Provide the [x, y] coordinate of the cell's center where the given text is located.  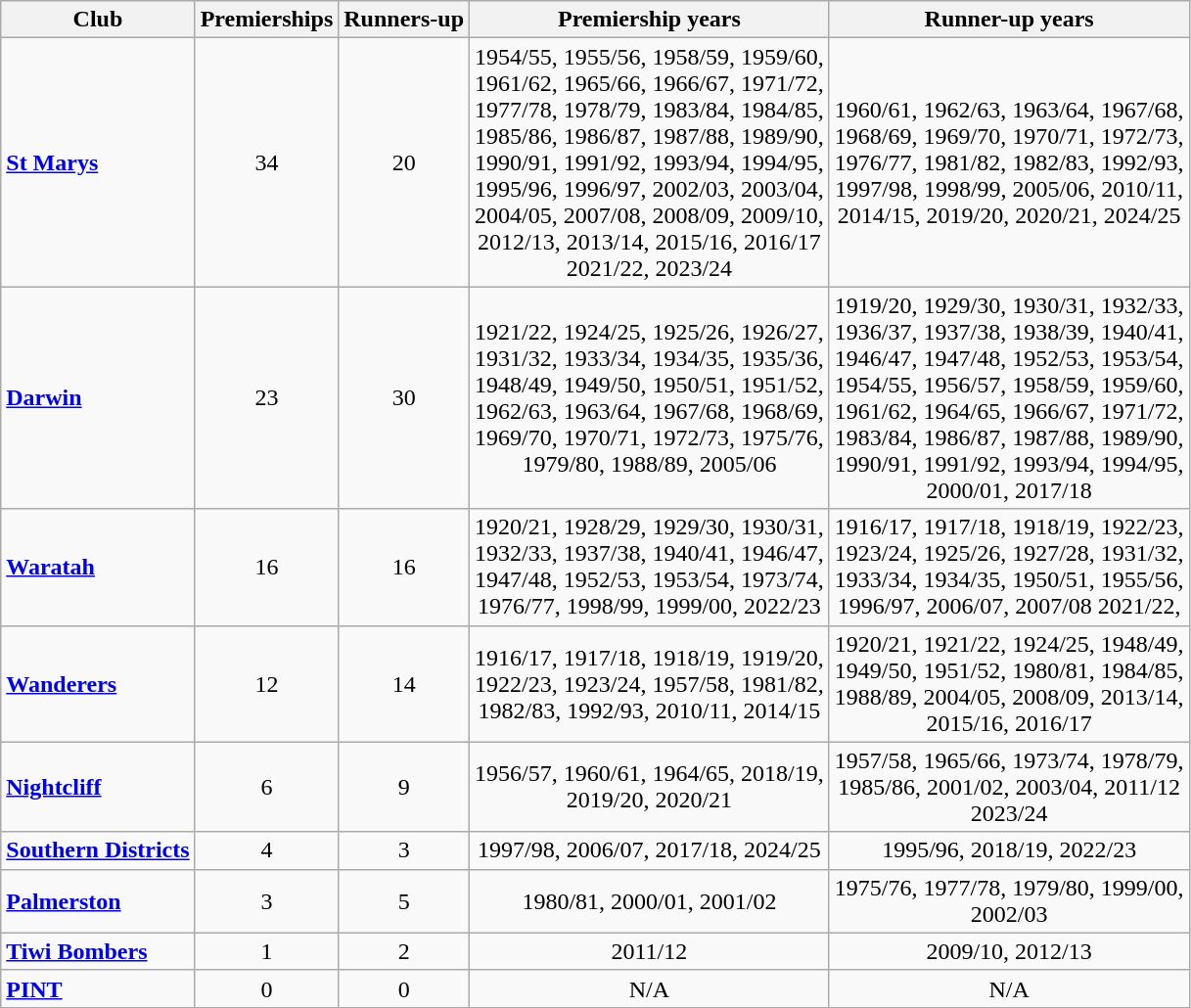
Wanderers [98, 683]
1957/58, 1965/66, 1973/74, 1978/79,1985/86, 2001/02, 2003/04, 2011/122023/24 [1009, 787]
Darwin [98, 397]
St Marys [98, 162]
1916/17, 1917/18, 1918/19, 1922/23,1923/24, 1925/26, 1927/28, 1931/32,1933/34, 1934/35, 1950/51, 1955/56,1996/97, 2006/07, 2007/08 2021/22, [1009, 568]
5 [404, 900]
1975/76, 1977/78, 1979/80, 1999/00,2002/03 [1009, 900]
Premierships [266, 20]
9 [404, 787]
2011/12 [650, 951]
4 [266, 850]
1995/96, 2018/19, 2022/23 [1009, 850]
34 [266, 162]
Nightcliff [98, 787]
Southern Districts [98, 850]
Palmerston [98, 900]
2 [404, 951]
23 [266, 397]
Premiership years [650, 20]
6 [266, 787]
30 [404, 397]
1980/81, 2000/01, 2001/02 [650, 900]
14 [404, 683]
PINT [98, 988]
Waratah [98, 568]
Runners-up [404, 20]
1997/98, 2006/07, 2017/18, 2024/25 [650, 850]
1956/57, 1960/61, 1964/65, 2018/19,2019/20, 2020/21 [650, 787]
1920/21, 1921/22, 1924/25, 1948/49,1949/50, 1951/52, 1980/81, 1984/85,1988/89, 2004/05, 2008/09, 2013/14,2015/16, 2016/17 [1009, 683]
20 [404, 162]
2009/10, 2012/13 [1009, 951]
1 [266, 951]
1920/21, 1928/29, 1929/30, 1930/31,1932/33, 1937/38, 1940/41, 1946/47,1947/48, 1952/53, 1953/54, 1973/74,1976/77, 1998/99, 1999/00, 2022/23 [650, 568]
Runner-up years [1009, 20]
Tiwi Bombers [98, 951]
Club [98, 20]
1916/17, 1917/18, 1918/19, 1919/20,1922/23, 1923/24, 1957/58, 1981/82,1982/83, 1992/93, 2010/11, 2014/15 [650, 683]
12 [266, 683]
